Search for the cell housing the specified text and yield its (X, Y) center coordinate. 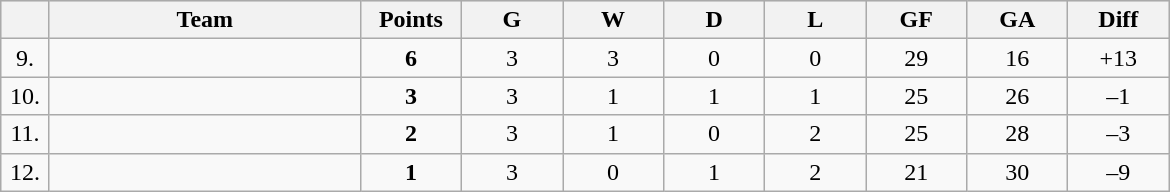
30 (1018, 172)
10. (26, 96)
Points (410, 20)
28 (1018, 134)
W (612, 20)
L (816, 20)
11. (26, 134)
29 (916, 58)
–1 (1118, 96)
GA (1018, 20)
–9 (1118, 172)
16 (1018, 58)
+13 (1118, 58)
12. (26, 172)
Team (204, 20)
D (714, 20)
21 (916, 172)
6 (410, 58)
GF (916, 20)
–3 (1118, 134)
9. (26, 58)
26 (1018, 96)
Diff (1118, 20)
G (512, 20)
